Pinpoint the cell where the given text exists, returning its [x, y] midpoint coordinate. 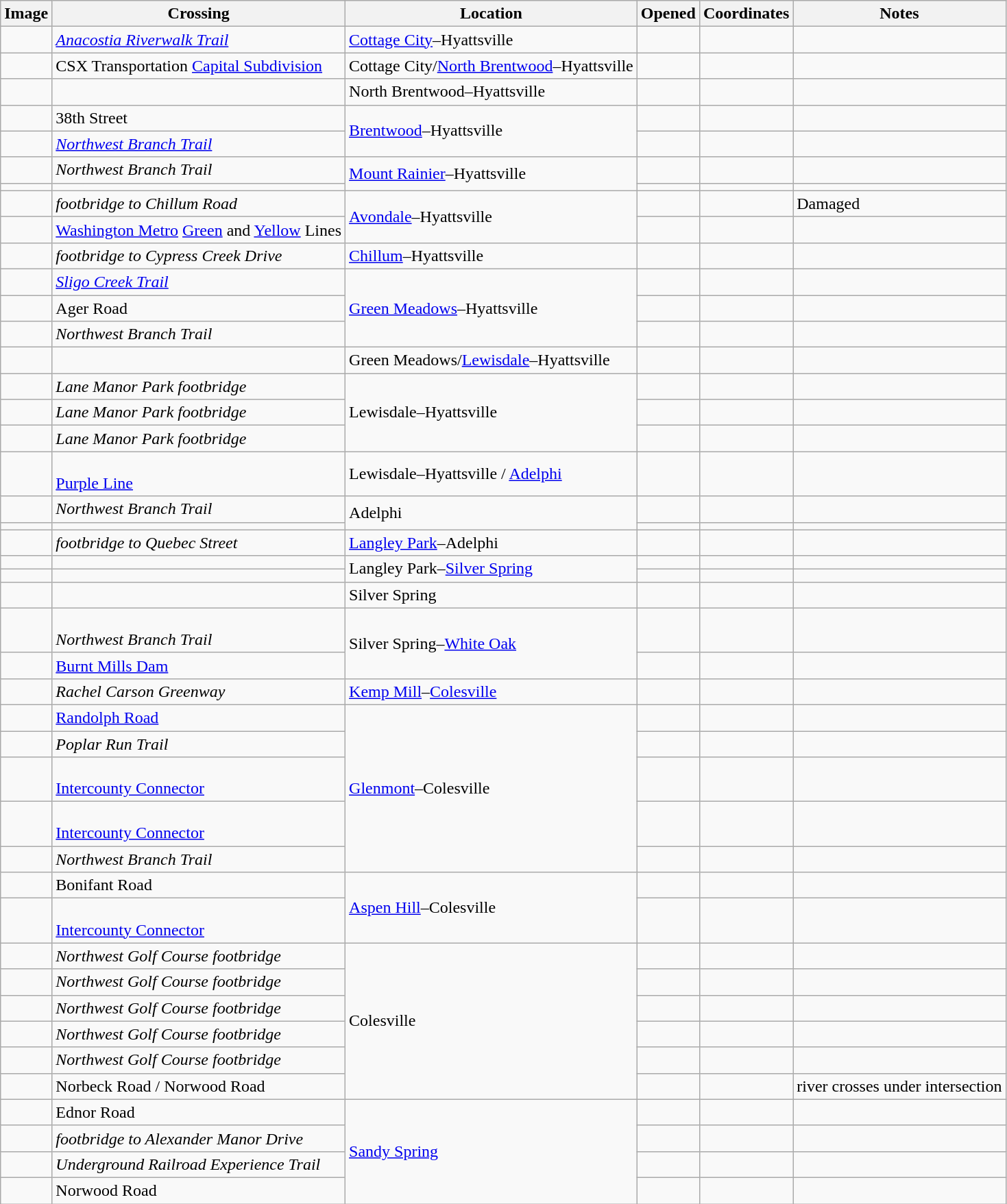
footbridge to Chillum Road [199, 204]
Rachel Carson Greenway [199, 691]
Cottage City–Hyattsville [492, 40]
Lewisdale–Hyattsville [492, 413]
Brentwood–Hyattsville [492, 131]
footbridge to Quebec Street [199, 543]
Sandy Spring [492, 1151]
Avondale–Hyattsville [492, 217]
Norbeck Road / Norwood Road [199, 1086]
Location [492, 14]
Randolph Road [199, 717]
Underground Railroad Experience Trail [199, 1164]
Aspen Hill–Colesville [492, 907]
Glenmont–Colesville [492, 788]
CSX Transportation Capital Subdivision [199, 66]
Adelphi [492, 513]
Bonifant Road [199, 885]
Opened [668, 14]
Purple Line [199, 474]
Green Meadows/Lewisdale–Hyattsville [492, 360]
Washington Metro Green and Yellow Lines [199, 230]
Coordinates [746, 14]
Chillum–Hyattsville [492, 256]
Kemp Mill–Colesville [492, 691]
Cottage City/North Brentwood–Hyattsville [492, 66]
Silver Spring [492, 595]
Sligo Creek Trail [199, 282]
Langley Park–Adelphi [492, 543]
Ednor Road [199, 1112]
footbridge to Cypress Creek Drive [199, 256]
38th Street [199, 118]
Ager Road [199, 308]
Colesville [492, 1021]
Silver Spring–White Oak [492, 643]
North Brentwood–Hyattsville [492, 92]
Poplar Run Trail [199, 744]
Image [26, 14]
Crossing [199, 14]
Norwood Road [199, 1190]
Lewisdale–Hyattsville / Adelphi [492, 474]
Mount Rainier–Hyattsville [492, 174]
river crosses under intersection [899, 1086]
Langley Park–Silver Spring [492, 569]
Green Meadows–Hyattsville [492, 308]
Damaged [899, 204]
Anacostia Riverwalk Trail [199, 40]
Burnt Mills Dam [199, 665]
Notes [899, 14]
footbridge to Alexander Manor Drive [199, 1138]
